Detect which cell encompasses the target text, then output its (X, Y) center coordinate. 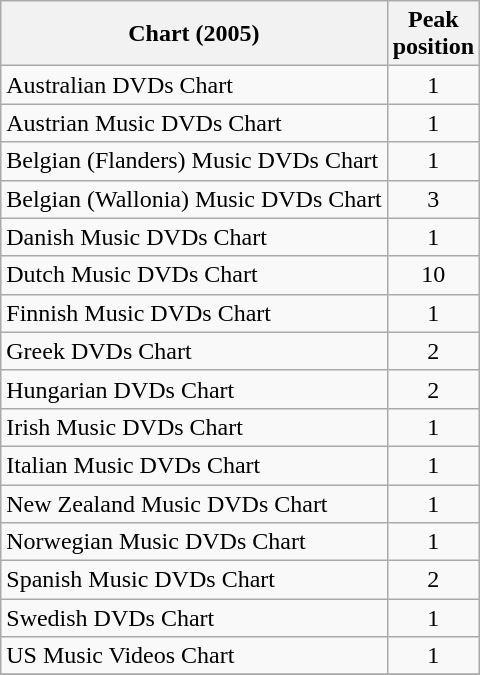
Chart (2005) (194, 34)
Norwegian Music DVDs Chart (194, 542)
Peakposition (433, 34)
Hungarian DVDs Chart (194, 389)
10 (433, 275)
Belgian (Flanders) Music DVDs Chart (194, 161)
Spanish Music DVDs Chart (194, 580)
New Zealand Music DVDs Chart (194, 503)
Belgian (Wallonia) Music DVDs Chart (194, 199)
Danish Music DVDs Chart (194, 237)
Finnish Music DVDs Chart (194, 313)
Greek DVDs Chart (194, 351)
Dutch Music DVDs Chart (194, 275)
Irish Music DVDs Chart (194, 427)
Austrian Music DVDs Chart (194, 123)
3 (433, 199)
Australian DVDs Chart (194, 85)
Swedish DVDs Chart (194, 618)
Italian Music DVDs Chart (194, 465)
US Music Videos Chart (194, 656)
